Return [x, y] of the center of cell containing provided text 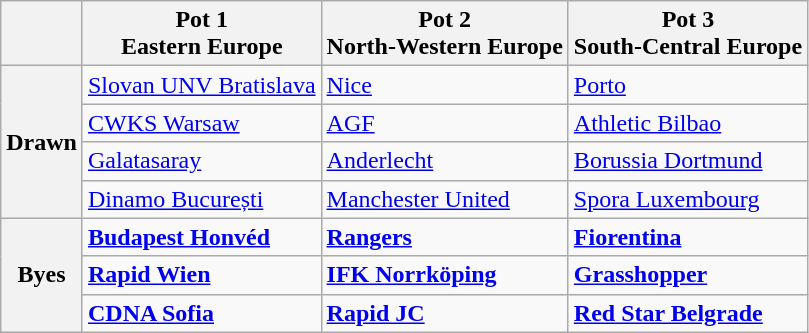
AGF [444, 123]
Drawn [42, 142]
Red Star Belgrade [688, 313]
Fiorentina [688, 237]
Slovan UNV Bratislava [202, 85]
Pot 2North-Western Europe [444, 34]
CWKS Warsaw [202, 123]
Dinamo București [202, 199]
Pot 3South-Central Europe [688, 34]
Pot 1Eastern Europe [202, 34]
Budapest Honvéd [202, 237]
Nice [444, 85]
Rapid Wien [202, 275]
CDNA Sofia [202, 313]
Byes [42, 275]
IFK Norrköping [444, 275]
Rangers [444, 237]
Porto [688, 85]
Grasshopper [688, 275]
Athletic Bilbao [688, 123]
Manchester United [444, 199]
Galatasaray [202, 161]
Borussia Dortmund [688, 161]
Spora Luxembourg [688, 199]
Anderlecht [444, 161]
Rapid JC [444, 313]
